Identify which cell holds the provided text, then report its (X, Y) central coordinate. 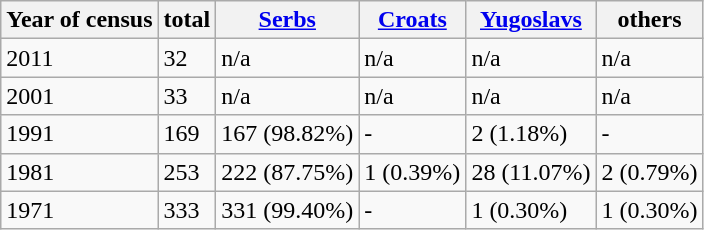
33 (187, 96)
Yugoslavs (531, 20)
2 (1.18%) (531, 134)
1991 (80, 134)
others (650, 20)
2011 (80, 58)
Croats (412, 20)
32 (187, 58)
Year of census (80, 20)
333 (187, 210)
167 (98.82%) (288, 134)
2001 (80, 96)
2 (0.79%) (650, 172)
Serbs (288, 20)
1981 (80, 172)
253 (187, 172)
1 (0.39%) (412, 172)
1971 (80, 210)
total (187, 20)
222 (87.75%) (288, 172)
28 (11.07%) (531, 172)
169 (187, 134)
331 (99.40%) (288, 210)
